Capture the cell that displays the provided text and extract its [X, Y] central coordinate. 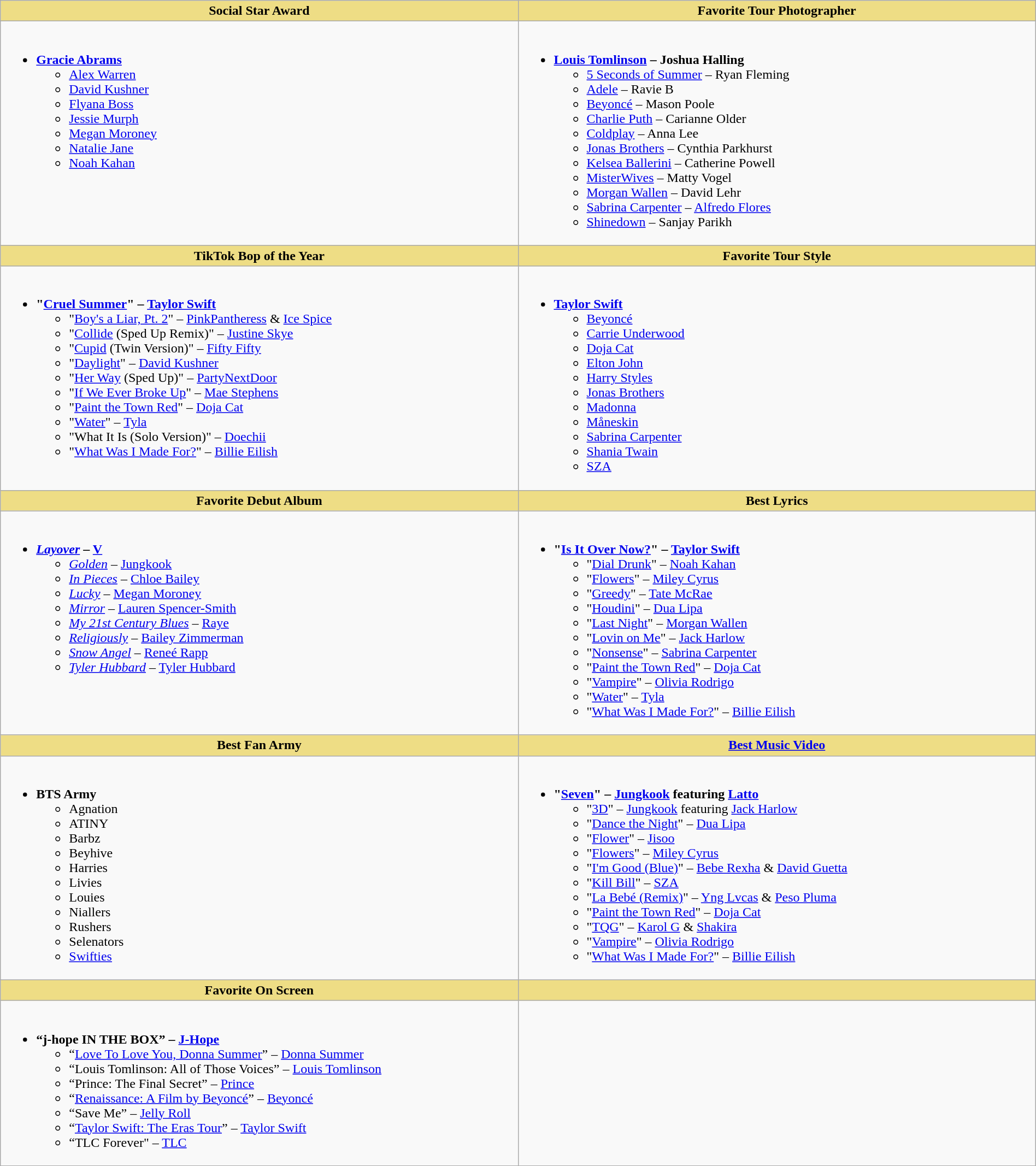
Best Fan Army [259, 745]
TikTok Bop of the Year [259, 256]
Social Star Award [259, 11]
Best Music Video [777, 745]
Best Lyrics [777, 500]
Favorite Tour Photographer [777, 11]
Favorite On Screen [259, 990]
BTS ArmyAgnationATINYBarbzBeyhiveHarriesLiviesLouiesNiallersRushersSelenatorsSwifties [259, 868]
Gracie AbramsAlex WarrenDavid KushnerFlyana BossJessie MurphMegan MoroneyNatalie JaneNoah Kahan [259, 133]
Taylor SwiftBeyoncéCarrie UnderwoodDoja CatElton JohnHarry StylesJonas BrothersMadonnaMåneskinSabrina CarpenterShania TwainSZA [777, 378]
Favorite Tour Style [777, 256]
Favorite Debut Album [259, 500]
